Search for the cell housing the specified text and yield its (x, y) center coordinate. 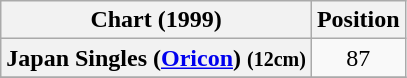
87 (358, 58)
Position (358, 20)
Japan Singles (Oricon) (12cm) (156, 58)
Chart (1999) (156, 20)
